Find where the given text appears and provide that cell's center as (x, y) coordinate. 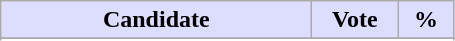
Vote (355, 20)
Candidate (156, 20)
% (426, 20)
